Extract the (X, Y) coordinate from the center of the cell holding the provided text.  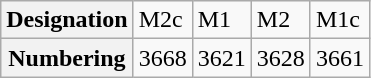
3661 (340, 58)
3621 (222, 58)
3668 (162, 58)
M2 (280, 20)
Numbering (67, 58)
M2c (162, 20)
M1 (222, 20)
Designation (67, 20)
M1c (340, 20)
3628 (280, 58)
